Locate the cell with the specified text and output its [x, y] center coordinate. 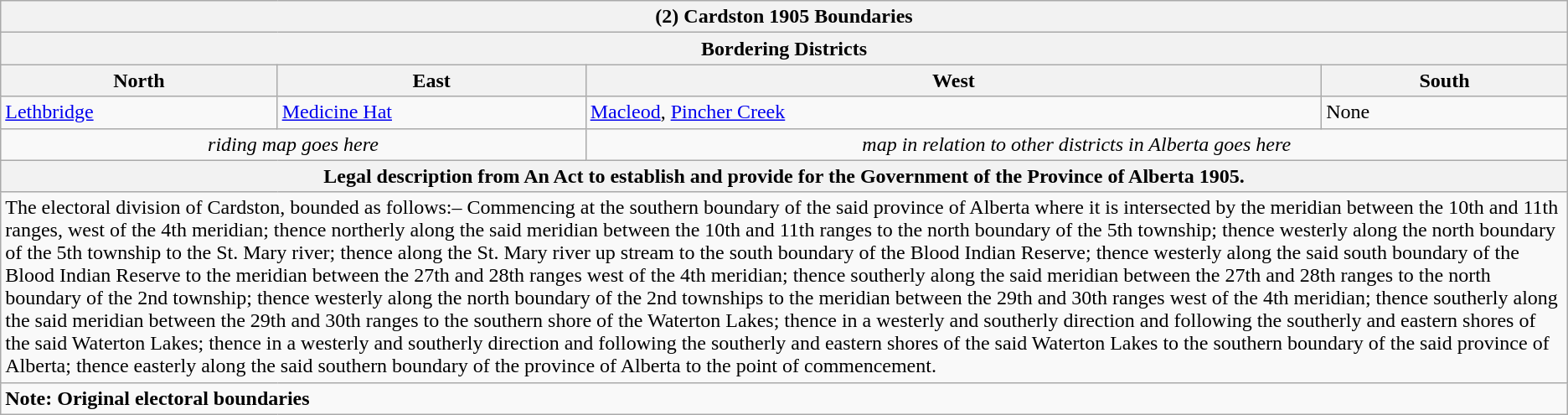
Macleod, Pincher Creek [953, 112]
(2) Cardston 1905 Boundaries [784, 17]
map in relation to other districts in Alberta goes here [1076, 144]
Legal description from An Act to establish and provide for the Government of the Province of Alberta 1905. [784, 176]
Note: Original electoral boundaries [784, 398]
riding map goes here [293, 144]
Bordering Districts [784, 49]
South [1445, 80]
None [1445, 112]
North [139, 80]
East [431, 80]
Lethbridge [139, 112]
Medicine Hat [431, 112]
West [953, 80]
